Output the (X, Y) coordinate of the center of the cell containing the given text.  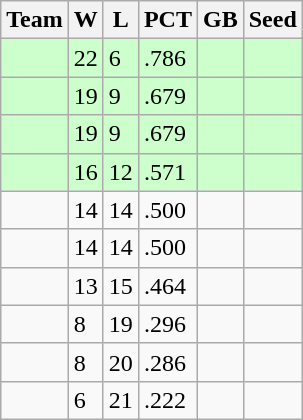
20 (120, 362)
12 (120, 172)
21 (120, 400)
Team (35, 20)
16 (86, 172)
W (86, 20)
22 (86, 58)
.571 (168, 172)
.464 (168, 286)
.786 (168, 58)
L (120, 20)
.222 (168, 400)
.296 (168, 324)
15 (120, 286)
PCT (168, 20)
Seed (272, 20)
GB (220, 20)
.286 (168, 362)
13 (86, 286)
